Extract the (x, y) coordinate from the center of the cell holding the provided text.  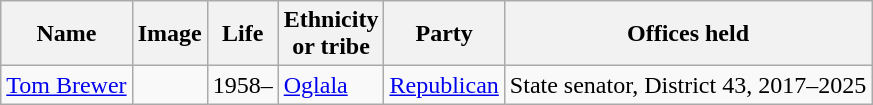
Life (242, 34)
Offices held (688, 34)
Oglala (331, 85)
State senator, District 43, 2017–2025 (688, 85)
Image (170, 34)
Party (444, 34)
Tom Brewer (66, 85)
Ethnicityor tribe (331, 34)
Name (66, 34)
Republican (444, 85)
1958– (242, 85)
